Detect which cell encompasses the target text, then output its [X, Y] center coordinate. 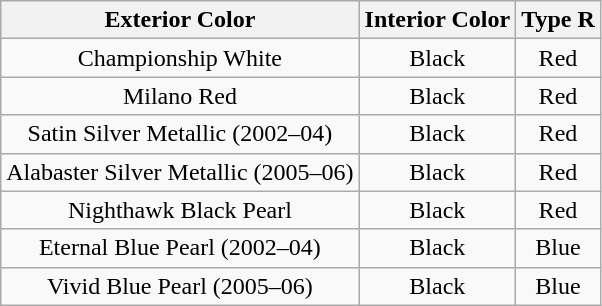
Exterior Color [180, 20]
Interior Color [438, 20]
Vivid Blue Pearl (2005–06) [180, 286]
Milano Red [180, 96]
Championship White [180, 58]
Nighthawk Black Pearl [180, 210]
Satin Silver Metallic (2002–04) [180, 134]
Type R [558, 20]
Eternal Blue Pearl (2002–04) [180, 248]
Alabaster Silver Metallic (2005–06) [180, 172]
